Identify which cell holds the provided text, then report its [x, y] central coordinate. 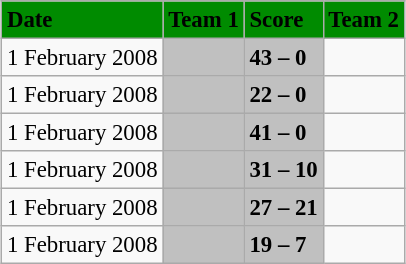
43 – 0 [284, 57]
Team 2 [364, 20]
22 – 0 [284, 95]
Score [284, 20]
31 – 10 [284, 170]
Team 1 [204, 20]
Date [82, 20]
27 – 21 [284, 208]
41 – 0 [284, 133]
19 – 7 [284, 245]
